Determine the (X, Y) coordinate at the center of the cell enclosing the given text.  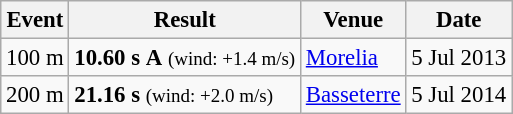
10.60 s A (wind: +1.4 m/s) (185, 58)
5 Jul 2014 (459, 95)
Morelia (352, 58)
100 m (35, 58)
Date (459, 20)
Basseterre (352, 95)
200 m (35, 95)
Result (185, 20)
Venue (352, 20)
21.16 s (wind: +2.0 m/s) (185, 95)
Event (35, 20)
5 Jul 2013 (459, 58)
